Provide the [X, Y] coordinate of the cell's center where the given text is located.  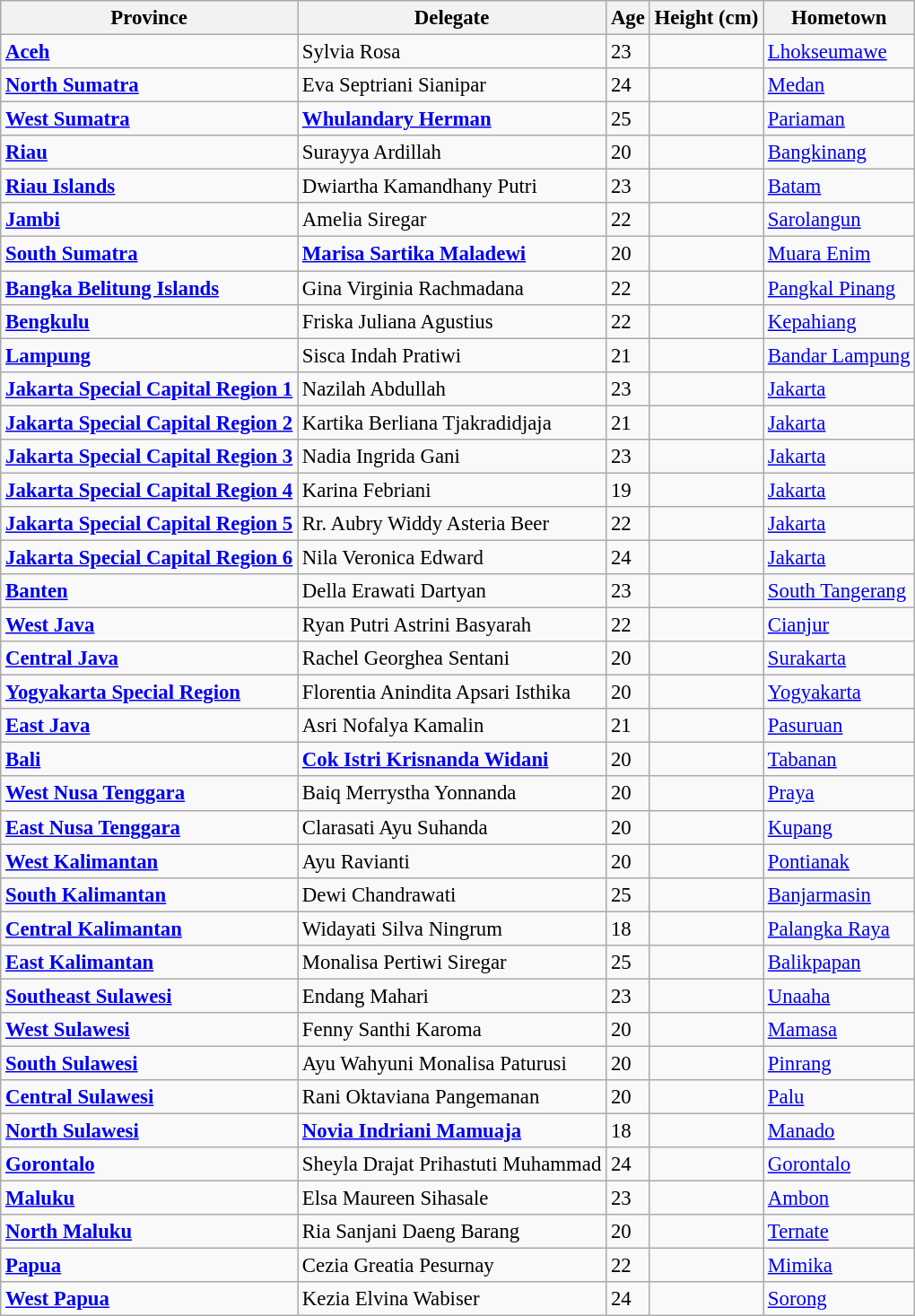
Ayu Ravianti [452, 861]
Nila Veronica Edward [452, 557]
East Java [149, 726]
Height (cm) [706, 18]
Rr. Aubry Widdy Asteria Beer [452, 524]
Province [149, 18]
South Sulawesi [149, 1063]
Jakarta Special Capital Region 2 [149, 423]
Medan [840, 85]
Hometown [840, 18]
Riau [149, 153]
Ayu Wahyuni Monalisa Paturusi [452, 1063]
Pariaman [840, 119]
Marisa Sartika Maladewi [452, 254]
Whulandary Herman [452, 119]
Cezia Greatia Pesurnay [452, 1266]
West Sumatra [149, 119]
Elsa Maureen Sihasale [452, 1198]
Bandar Lampung [840, 355]
Bangkinang [840, 153]
Central Java [149, 658]
Unaaha [840, 996]
Sisca Indah Pratiwi [452, 355]
Pasuruan [840, 726]
Bangka Belitung Islands [149, 288]
Palangka Raya [840, 928]
Amelia Siregar [452, 220]
East Nusa Tenggara [149, 827]
Pontianak [840, 861]
Jakarta Special Capital Region 3 [149, 457]
Jakarta Special Capital Region 5 [149, 524]
Endang Mahari [452, 996]
Clarasati Ayu Suhanda [452, 827]
Dewi Chandrawati [452, 894]
Monalisa Pertiwi Siregar [452, 963]
Kupang [840, 827]
Ternate [840, 1232]
Lhokseumawe [840, 52]
Kepahiang [840, 321]
Surayya Ardillah [452, 153]
Jakarta Special Capital Region 6 [149, 557]
South Tangerang [840, 591]
Pangkal Pinang [840, 288]
Yogyakarta [840, 693]
Asri Nofalya Kamalin [452, 726]
Manado [840, 1131]
East Kalimantan [149, 963]
Cok Istri Krisnanda Widani [452, 760]
Kartika Berliana Tjakradidjaja [452, 423]
Ambon [840, 1198]
Nadia Ingrida Gani [452, 457]
North Sulawesi [149, 1131]
South Sumatra [149, 254]
Surakarta [840, 658]
Ryan Putri Astrini Basyarah [452, 625]
South Kalimantan [149, 894]
Nazilah Abdullah [452, 388]
Praya [840, 794]
Balikpapan [840, 963]
Batam [840, 187]
Sarolangun [840, 220]
Sylvia Rosa [452, 52]
Sheyla Drajat Prihastuti Muhammad [452, 1164]
Dwiartha Kamandhany Putri [452, 187]
Fenny Santhi Karoma [452, 1030]
Friska Juliana Agustius [452, 321]
Novia Indriani Mamuaja [452, 1131]
Cianjur [840, 625]
Widayati Silva Ningrum [452, 928]
Mamasa [840, 1030]
Maluku [149, 1198]
Rani Oktaviana Pangemanan [452, 1097]
Jambi [149, 220]
Yogyakarta Special Region [149, 693]
West Kalimantan [149, 861]
West Nusa Tenggara [149, 794]
North Maluku [149, 1232]
Southeast Sulawesi [149, 996]
Ria Sanjani Daeng Barang [452, 1232]
Jakarta Special Capital Region 4 [149, 490]
Pinrang [840, 1063]
Banten [149, 591]
West Java [149, 625]
Delegate [452, 18]
Lampung [149, 355]
Palu [840, 1097]
Baiq Merrystha Yonnanda [452, 794]
Central Kalimantan [149, 928]
Aceh [149, 52]
Della Erawati Dartyan [452, 591]
Bali [149, 760]
Papua [149, 1266]
Central Sulawesi [149, 1097]
Eva Septriani Sianipar [452, 85]
Mimika [840, 1266]
West Sulawesi [149, 1030]
North Sumatra [149, 85]
Riau Islands [149, 187]
19 [628, 490]
Jakarta Special Capital Region 1 [149, 388]
Age [628, 18]
Gina Virginia Rachmadana [452, 288]
Rachel Georghea Sentani [452, 658]
Banjarmasin [840, 894]
Florentia Anindita Apsari Isthika [452, 693]
Tabanan [840, 760]
Bengkulu [149, 321]
Muara Enim [840, 254]
Karina Febriani [452, 490]
